Pinpoint the cell where the given text exists, returning its (X, Y) midpoint coordinate. 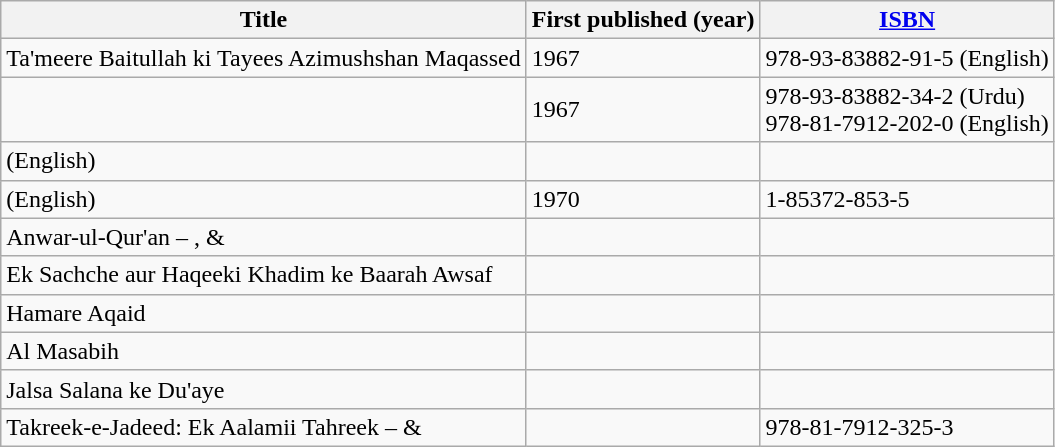
Jalsa Salana ke Du'aye (264, 389)
ISBN (907, 20)
Anwar-ul-Qur'an – , & (264, 237)
978-93-83882-91-5 (English) (907, 58)
First published (year) (643, 20)
1970 (643, 199)
1-85372-853-5 (907, 199)
Al Masabih (264, 351)
Takreek-e-Jadeed: Ek Aalamii Tahreek – & (264, 427)
Ta'meere Baitullah ki Tayees Azimushshan Maqassed (264, 58)
978-93-83882-34-2 (Urdu) 978-81-7912-202-0 (English) (907, 110)
Hamare Aqaid (264, 313)
978-81-7912-325-3 (907, 427)
Title (264, 20)
Ek Sachche aur Haqeeki Khadim ke Baarah Awsaf (264, 275)
